Find where the given text appears and provide that cell's center as [x, y] coordinate. 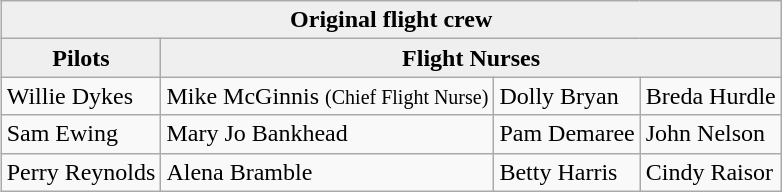
Perry Reynolds [81, 172]
Alena Bramble [328, 172]
Pam Demaree [567, 134]
Dolly Bryan [567, 96]
Betty Harris [567, 172]
John Nelson [710, 134]
Original flight crew [391, 20]
Sam Ewing [81, 134]
Cindy Raisor [710, 172]
Pilots [81, 58]
Willie Dykes [81, 96]
Flight Nurses [471, 58]
Breda Hurdle [710, 96]
Mary Jo Bankhead [328, 134]
Mike McGinnis (Chief Flight Nurse) [328, 96]
